Find where the given text appears and provide that cell's center as [X, Y] coordinate. 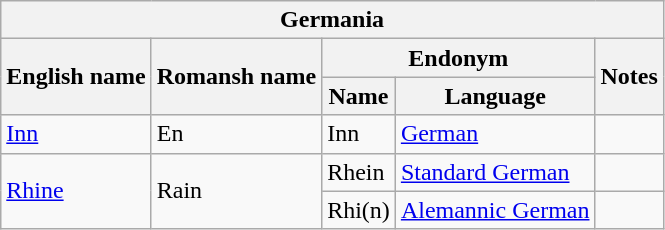
English name [76, 77]
Rain [236, 191]
Notes [629, 77]
Language [495, 96]
Rhein [359, 172]
German [495, 134]
Germania [332, 20]
Alemannic German [495, 210]
Name [359, 96]
Standard German [495, 172]
Rhi(n) [359, 210]
Endonym [458, 58]
Rhine [76, 191]
Romansh name [236, 77]
En [236, 134]
